Output the (X, Y) coordinate of the center of the cell containing the given text.  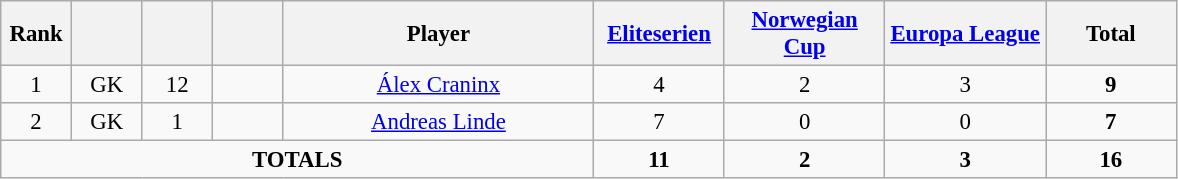
Andreas Linde (438, 122)
Rank (36, 34)
11 (660, 160)
Álex Craninx (438, 85)
Eliteserien (660, 34)
Norwegian Cup (804, 34)
Player (438, 34)
9 (1112, 85)
12 (178, 85)
Total (1112, 34)
16 (1112, 160)
TOTALS (298, 160)
Europa League (966, 34)
4 (660, 85)
